Capture the cell that displays the provided text and extract its [X, Y] central coordinate. 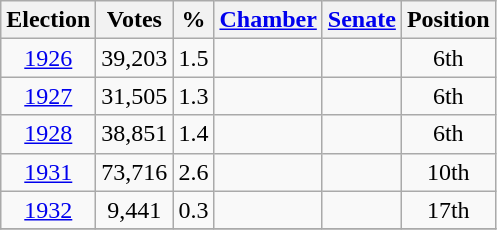
1928 [48, 134]
Chamber [268, 20]
1931 [48, 172]
17th [448, 210]
10th [448, 172]
31,505 [134, 96]
Election [48, 20]
1.5 [194, 58]
1926 [48, 58]
Votes [134, 20]
39,203 [134, 58]
Senate [362, 20]
9,441 [134, 210]
1.4 [194, 134]
1.3 [194, 96]
73,716 [134, 172]
38,851 [134, 134]
1932 [48, 210]
2.6 [194, 172]
0.3 [194, 210]
1927 [48, 96]
Position [448, 20]
% [194, 20]
